Identify which cell holds the provided text, then report its [X, Y] central coordinate. 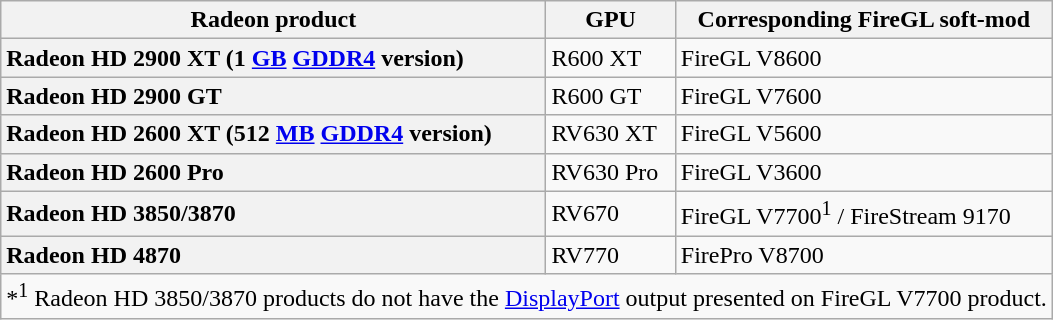
Radeon HD 2600 Pro [274, 172]
Radeon product [274, 20]
Radeon HD 3850/3870 [274, 214]
FireGL V77001 / FireStream 9170 [864, 214]
Radeon HD 2600 XT (512 MB GDDR4 version) [274, 134]
Radeon HD 2900 XT (1 GB GDDR4 version) [274, 58]
Corresponding FireGL soft-mod [864, 20]
RV630 Pro [610, 172]
Radeon HD 4870 [274, 255]
FireGL V7600 [864, 96]
R600 GT [610, 96]
R600 XT [610, 58]
RV770 [610, 255]
RV670 [610, 214]
FireGL V8600 [864, 58]
*1 Radeon HD 3850/3870 products do not have the DisplayPort output presented on FireGL V7700 product. [527, 296]
GPU [610, 20]
FireGL V5600 [864, 134]
RV630 XT [610, 134]
FireGL V3600 [864, 172]
Radeon HD 2900 GT [274, 96]
FirePro V8700 [864, 255]
